Detect which cell encompasses the target text, then output its (x, y) center coordinate. 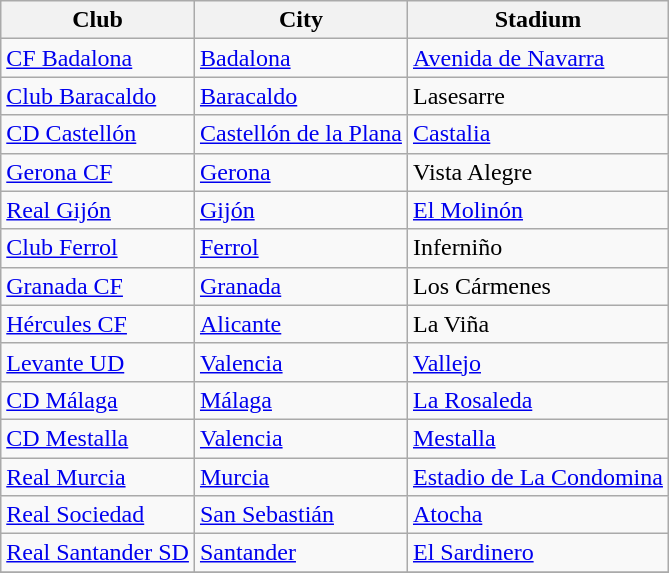
Granada (300, 286)
Gerona (300, 172)
Stadium (538, 20)
Santander (300, 553)
Club (98, 20)
Vallejo (538, 362)
Vista Alegre (538, 172)
CD Mestalla (98, 438)
Levante UD (98, 362)
Granada CF (98, 286)
CD Castellón (98, 134)
Club Baracaldo (98, 96)
Real Sociedad (98, 515)
Gijón (300, 210)
La Rosaleda (538, 400)
Mestalla (538, 438)
Real Santander SD (98, 553)
El Molinón (538, 210)
Baracaldo (300, 96)
Hércules CF (98, 324)
Lasesarre (538, 96)
Murcia (300, 477)
Badalona (300, 58)
Avenida de Navarra (538, 58)
Real Gijón (98, 210)
Atocha (538, 515)
City (300, 20)
El Sardinero (538, 553)
Alicante (300, 324)
Ferrol (300, 248)
Málaga (300, 400)
Estadio de La Condomina (538, 477)
CF Badalona (98, 58)
La Viña (538, 324)
Los Cármenes (538, 286)
Real Murcia (98, 477)
CD Málaga (98, 400)
Castalia (538, 134)
San Sebastián (300, 515)
Club Ferrol (98, 248)
Castellón de la Plana (300, 134)
Inferniño (538, 248)
Gerona CF (98, 172)
